Provide the [x, y] coordinate of the cell's center where the given text is located.  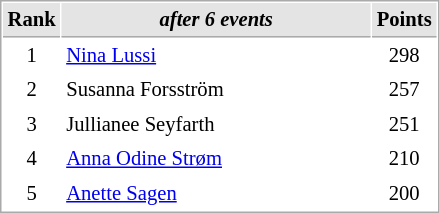
Rank [32, 20]
210 [404, 158]
200 [404, 194]
3 [32, 124]
5 [32, 194]
1 [32, 56]
Susanna Forsström [216, 90]
298 [404, 56]
4 [32, 158]
Nina Lussi [216, 56]
Anna Odine Strøm [216, 158]
Jullianee Seyfarth [216, 124]
2 [32, 90]
Points [404, 20]
after 6 events [216, 20]
Anette Sagen [216, 194]
257 [404, 90]
251 [404, 124]
